Locate the cell with the specified text and output its (X, Y) center coordinate. 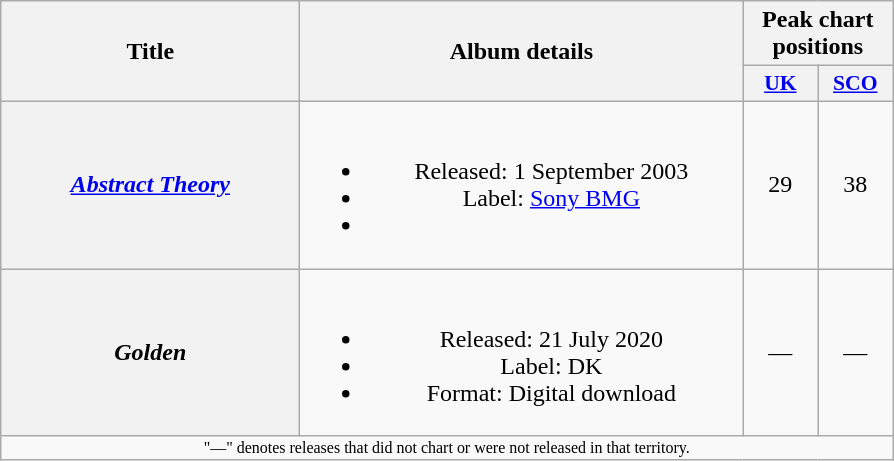
Abstract Theory (150, 184)
Released: 1 September 2003Label: Sony BMG (522, 184)
29 (780, 184)
SCO (856, 84)
Released: 21 July 2020Label: DKFormat: Digital download (522, 352)
UK (780, 84)
Title (150, 52)
"—" denotes releases that did not chart or were not released in that territory. (447, 448)
Peak chart positions (818, 34)
38 (856, 184)
Golden (150, 352)
Album details (522, 52)
